Extract the (x, y) coordinate from the center of the cell holding the provided text.  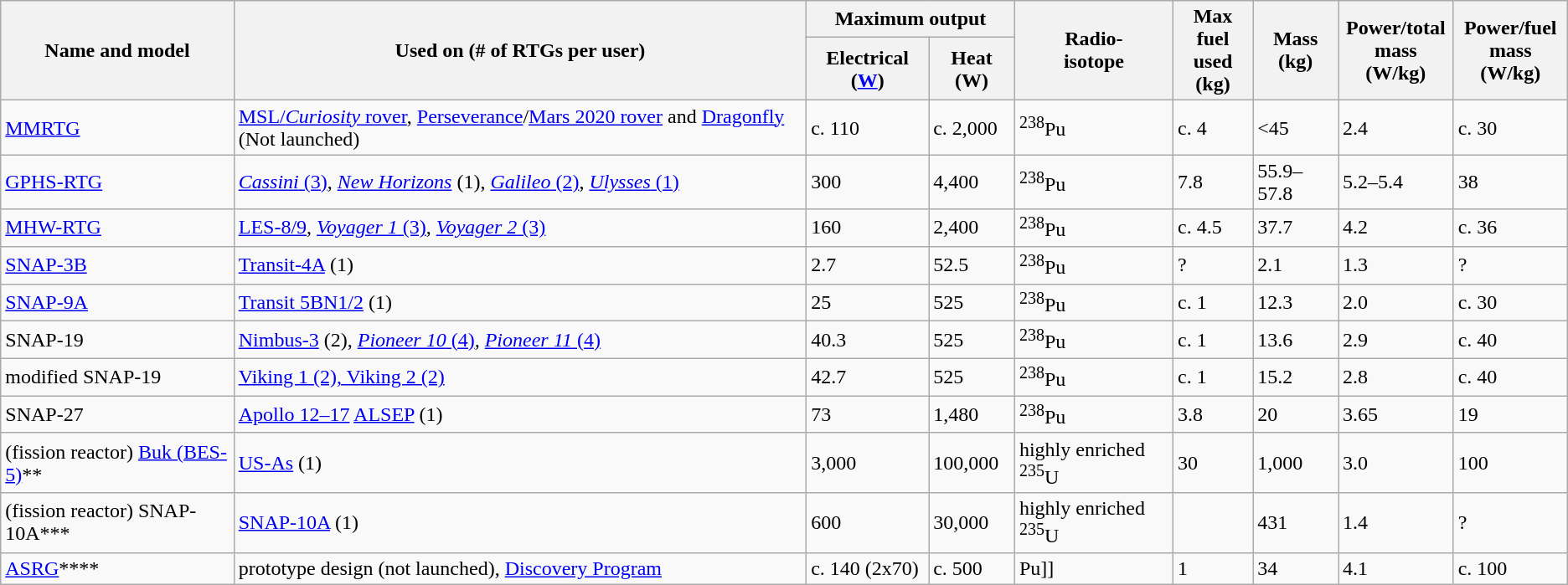
Max fuelused (kg) (1213, 50)
Heat (W) (972, 69)
SNAP-10A (1) (519, 523)
MHW-RTG (117, 228)
100,000 (972, 463)
MSL/Curiosity rover, Perseverance/Mars 2020 rover and Dragonfly (Not launched) (519, 127)
4,400 (972, 182)
52.5 (972, 264)
ASRG**** (117, 568)
c. 4 (1213, 127)
SNAP-19 (117, 340)
3.65 (1396, 415)
MMRTG (117, 127)
c. 4.5 (1213, 228)
<45 (1296, 127)
30,000 (972, 523)
2.4 (1396, 127)
Name and model (117, 50)
Power/totalmass (W/kg) (1396, 50)
Nimbus-3 (2), Pioneer 10 (4), Pioneer 11 (4) (519, 340)
1.4 (1396, 523)
160 (868, 228)
1,480 (972, 415)
Cassini (3), New Horizons (1), Galileo (2), Ulysses (1) (519, 182)
Radio-isotope (1094, 50)
SNAP-9A (117, 303)
2,400 (972, 228)
40.3 (868, 340)
(fission reactor) SNAP-10A*** (117, 523)
19 (1510, 415)
2.9 (1396, 340)
3,000 (868, 463)
1.3 (1396, 264)
5.2–5.4 (1396, 182)
Power/fuelmass (W/kg) (1510, 50)
GPHS-RTG (117, 182)
prototype design (not launched), Discovery Program (519, 568)
c. 100 (1510, 568)
30 (1213, 463)
13.6 (1296, 340)
4.1 (1396, 568)
3.8 (1213, 415)
4.2 (1396, 228)
600 (868, 523)
2.0 (1396, 303)
2.8 (1396, 377)
55.9–57.8 (1296, 182)
c. 140 (2x70) (868, 568)
Pu]] (1094, 568)
100 (1510, 463)
2.7 (868, 264)
Transit 5BN1/2 (1) (519, 303)
25 (868, 303)
1 (1213, 568)
37.7 (1296, 228)
c. 500 (972, 568)
c. 2,000 (972, 127)
300 (868, 182)
73 (868, 415)
Apollo 12–17 ALSEP (1) (519, 415)
c. 110 (868, 127)
(fission reactor) Buk (BES-5)** (117, 463)
Maximum output (911, 19)
Transit-4A (1) (519, 264)
Mass (kg) (1296, 50)
Used on (# of RTGs per user) (519, 50)
12.3 (1296, 303)
7.8 (1213, 182)
38 (1510, 182)
SNAP-3B (117, 264)
431 (1296, 523)
15.2 (1296, 377)
Viking 1 (2), Viking 2 (2) (519, 377)
1,000 (1296, 463)
20 (1296, 415)
2.1 (1296, 264)
34 (1296, 568)
LES-8/9, Voyager 1 (3), Voyager 2 (3) (519, 228)
US-As (1) (519, 463)
c. 36 (1510, 228)
Electrical (W) (868, 69)
3.0 (1396, 463)
42.7 (868, 377)
modified SNAP-19 (117, 377)
SNAP-27 (117, 415)
